Find where the given text appears and provide that cell's center as (X, Y) coordinate. 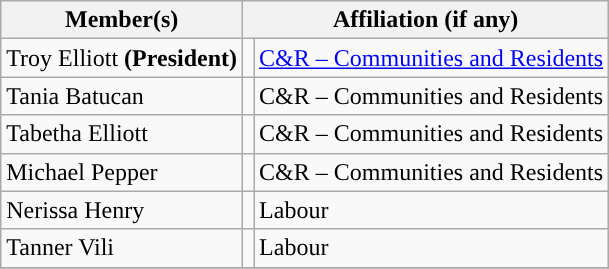
Tanner Vili (122, 248)
Member(s) (122, 20)
Tania Batucan (122, 96)
Troy Elliott (President) (122, 58)
Michael Pepper (122, 172)
Tabetha Elliott (122, 134)
Affiliation (if any) (426, 20)
Nerissa Henry (122, 210)
